Search for the cell housing the specified text and yield its (x, y) center coordinate. 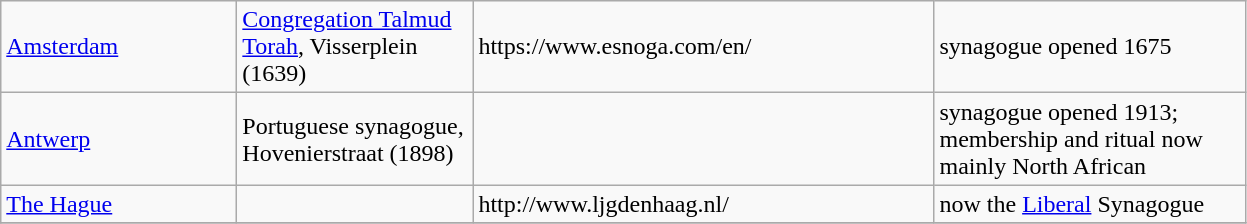
Antwerp (119, 139)
now the Liberal Synagogue (1090, 204)
https://www.esnoga.com/en/ (704, 47)
synagogue opened 1675 (1090, 47)
Portuguese synagogue, Hovenierstraat (1898) (355, 139)
synagogue opened 1913; membership and ritual now mainly North African (1090, 139)
Amsterdam (119, 47)
Congregation Talmud Torah, Visserplein (1639) (355, 47)
The Hague (119, 204)
http://www.ljgdenhaag.nl/ (704, 204)
